Extract the [x, y] coordinate from the center of the cell holding the provided text.  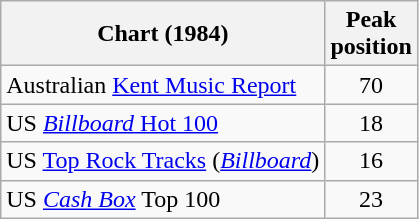
US Top Rock Tracks (Billboard) [163, 161]
US Cash Box Top 100 [163, 199]
18 [371, 123]
23 [371, 199]
70 [371, 85]
US Billboard Hot 100 [163, 123]
Peakposition [371, 34]
16 [371, 161]
Australian Kent Music Report [163, 85]
Chart (1984) [163, 34]
